Pinpoint the cell where the given text exists, returning its (X, Y) midpoint coordinate. 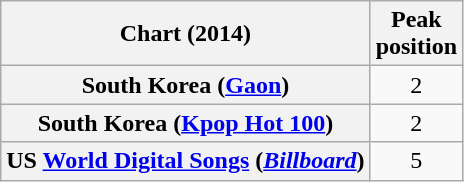
Chart (2014) (186, 34)
Peakposition (416, 34)
US World Digital Songs (Billboard) (186, 161)
5 (416, 161)
South Korea (Kpop Hot 100) (186, 123)
South Korea (Gaon) (186, 85)
